Capture the cell that displays the provided text and extract its [x, y] central coordinate. 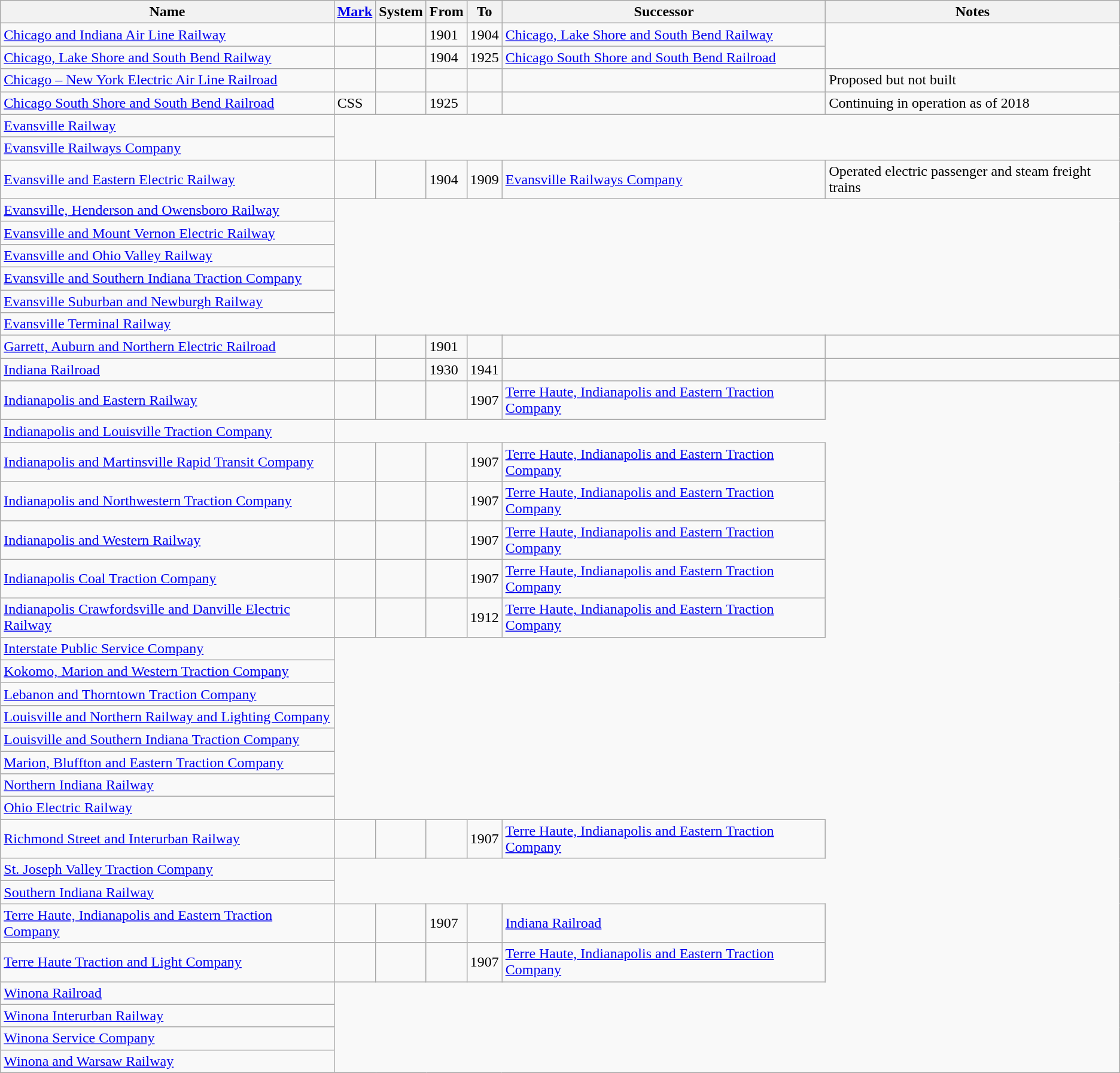
Indianapolis Coal Traction Company [168, 579]
Successor [664, 12]
Southern Indiana Railway [168, 892]
Name [168, 12]
Chicago and Indiana Air Line Railway [168, 35]
Kokomo, Marion and Western Traction Company [168, 671]
From [446, 12]
Evansville Railway [168, 126]
Mark [355, 12]
Ohio Electric Railway [168, 808]
Chicago – New York Electric Air Line Railroad [168, 80]
1930 [446, 370]
Proposed but not built [973, 80]
1912 [485, 617]
Louisville and Northern Railway and Lighting Company [168, 717]
Winona Service Company [168, 1038]
Winona and Warsaw Railway [168, 1061]
Winona Interurban Railway [168, 1016]
Operated electric passenger and steam freight trains [973, 179]
Lebanon and Thorntown Traction Company [168, 694]
Indianapolis and Louisville Traction Company [168, 431]
Garrett, Auburn and Northern Electric Railroad [168, 347]
Indianapolis and Eastern Railway [168, 401]
Marion, Bluffton and Eastern Traction Company [168, 763]
Richmond Street and Interurban Railway [168, 839]
Indianapolis and Martinsville Rapid Transit Company [168, 462]
Terre Haute Traction and Light Company [168, 962]
Evansville and Eastern Electric Railway [168, 179]
Indianapolis and Western Railway [168, 539]
Interstate Public Service Company [168, 648]
1941 [485, 370]
St. Joseph Valley Traction Company [168, 870]
Indianapolis Crawfordsville and Danville Electric Railway [168, 617]
Louisville and Southern Indiana Traction Company [168, 739]
Notes [973, 12]
CSS [355, 103]
Evansville and Mount Vernon Electric Railway [168, 233]
Evansville and Southern Indiana Traction Company [168, 278]
Evansville Terminal Railway [168, 324]
Evansville, Henderson and Owensboro Railway [168, 210]
Indianapolis and Northwestern Traction Company [168, 501]
System [401, 12]
Evansville and Ohio Valley Railway [168, 255]
Evansville Suburban and Newburgh Railway [168, 301]
Continuing in operation as of 2018 [973, 103]
Northern Indiana Railway [168, 785]
To [485, 12]
Winona Railroad [168, 993]
1909 [485, 179]
